Scan for the cell matching the given text and deliver its (x, y) coordinate at center. 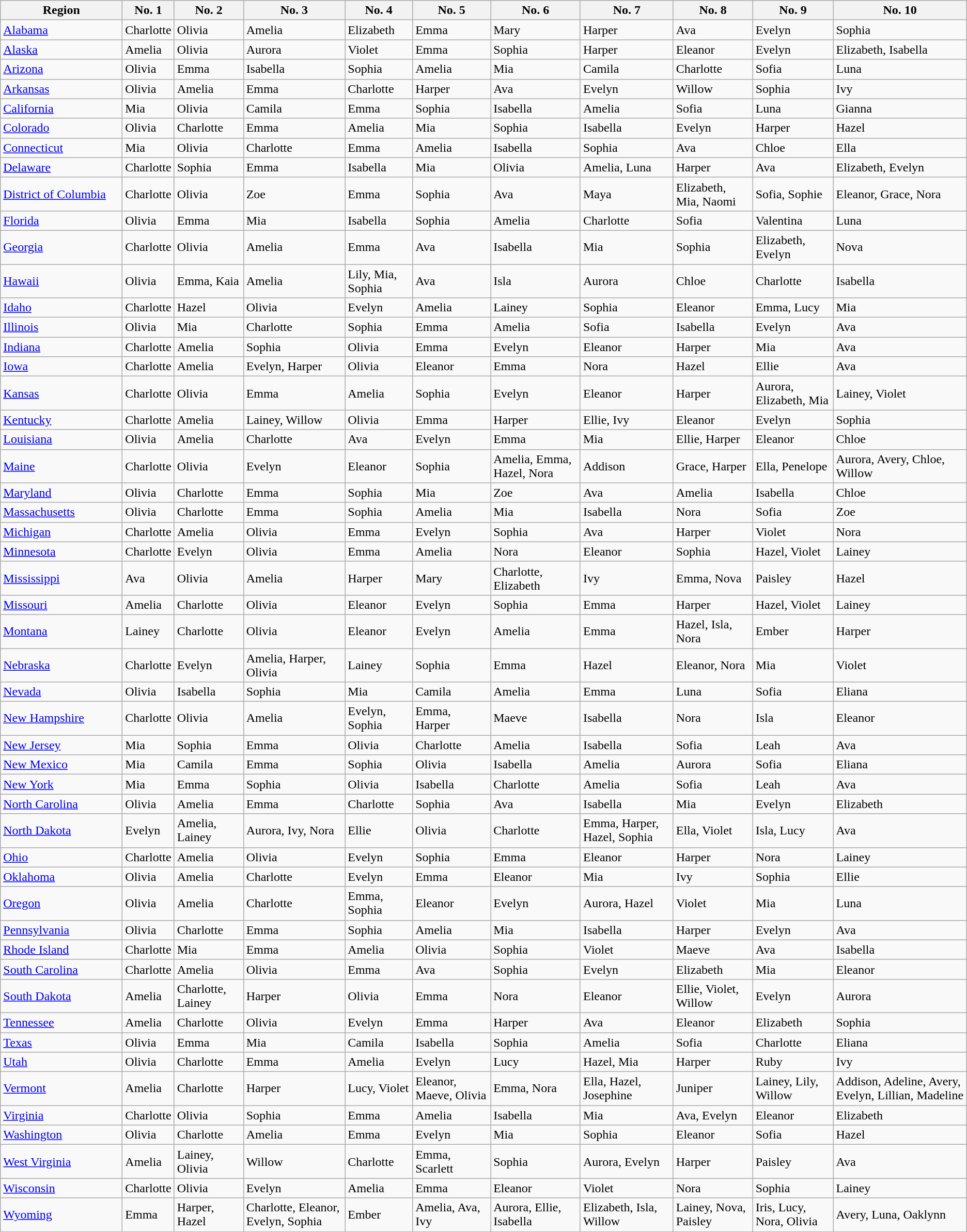
No. 5 (451, 10)
Addison, Adeline, Avery, Evelyn, Lillian, Madeline (900, 1088)
Nevada (61, 692)
Utah (61, 1062)
Lainey, Willow (294, 420)
Maine (61, 466)
Aurora, Avery, Chloe, Willow (900, 466)
Region (61, 10)
Aurora, Elizabeth, Mia (793, 393)
Pennsylvania (61, 930)
Lainey, Nova, Paisley (713, 1214)
No. 4 (379, 10)
Valentina (793, 220)
Colorado (61, 128)
Emma, Kaia (209, 281)
Ella, Violet (713, 830)
Rhode Island (61, 950)
Iris, Lucy, Nora, Olivia (793, 1214)
Mississippi (61, 578)
Texas (61, 1043)
Vermont (61, 1088)
Delaware (61, 167)
Charlotte, Lainey (209, 996)
Hazel, Isla, Nora (713, 631)
Charlotte, Elizabeth (536, 578)
New Jersey (61, 745)
Washington (61, 1135)
Ella, Penelope (793, 466)
Idaho (61, 308)
Emma, Harper (451, 719)
Virginia (61, 1115)
Ella (900, 148)
Ohio (61, 857)
Eleanor, Grace, Nora (900, 194)
Iowa (61, 367)
Indiana (61, 347)
Georgia (61, 247)
Grace, Harper (713, 466)
No. 6 (536, 10)
Elizabeth, Isla, Willow (627, 1214)
Oklahoma (61, 877)
California (61, 108)
Wyoming (61, 1214)
Aurora, Evelyn (627, 1162)
Ellie, Violet, Willow (713, 996)
Minnesota (61, 551)
North Carolina (61, 804)
Michigan (61, 532)
Illinois (61, 327)
Amelia, Ava, Ivy (451, 1214)
Kentucky (61, 420)
Emma, Sophia (379, 904)
Evelyn, Sophia (379, 719)
Kansas (61, 393)
Aurora, Hazel (627, 904)
Ava, Evelyn (713, 1115)
Wisconsin (61, 1188)
Amelia, Harper, Olivia (294, 665)
Emma, Nova (713, 578)
Lucy, Violet (379, 1088)
Ruby (793, 1062)
Ella, Hazel, Josephine (627, 1088)
No. 8 (713, 10)
Evelyn, Harper (294, 367)
Eleanor, Nora (713, 665)
No. 2 (209, 10)
Arizona (61, 69)
Nova (900, 247)
Isla, Lucy (793, 830)
Avery, Luna, Oaklynn (900, 1214)
No. 9 (793, 10)
No. 3 (294, 10)
Montana (61, 631)
Hazel, Mia (627, 1062)
Lucy (536, 1062)
Missouri (61, 605)
Lily, Mia, Sophia (379, 281)
Massachusetts (61, 512)
Charlotte, Eleanor, Evelyn, Sophia (294, 1214)
Nebraska (61, 665)
Lainey, Lily, Willow (793, 1088)
Maryland (61, 493)
Emma, Harper, Hazel, Sophia (627, 830)
Lainey, Violet (900, 393)
Elizabeth, Mia, Naomi (713, 194)
Alaska (61, 50)
Elizabeth, Isabella (900, 50)
Tennessee (61, 1022)
No. 7 (627, 10)
Emma, Scarlett (451, 1162)
Emma, Lucy (793, 308)
Alabama (61, 30)
South Carolina (61, 969)
Gianna (900, 108)
Juniper (713, 1088)
District of Columbia (61, 194)
Connecticut (61, 148)
South Dakota (61, 996)
Florida (61, 220)
Oregon (61, 904)
Maya (627, 194)
North Dakota (61, 830)
Ellie, Harper (713, 439)
New York (61, 784)
New Hampshire (61, 719)
No. 10 (900, 10)
Hawaii (61, 281)
Sofia, Sophie (793, 194)
Addison (627, 466)
Amelia, Lainey (209, 830)
New Mexico (61, 765)
Amelia, Emma, Hazel, Nora (536, 466)
Arkansas (61, 89)
No. 1 (148, 10)
Aurora, Ellie, Isabella (536, 1214)
Lainey, Olivia (209, 1162)
Harper, Hazel (209, 1214)
Ellie, Ivy (627, 420)
Eleanor, Maeve, Olivia (451, 1088)
Aurora, Ivy, Nora (294, 830)
Louisiana (61, 439)
West Virginia (61, 1162)
Amelia, Luna (627, 167)
Emma, Nora (536, 1088)
